Capture the cell that displays the provided text and extract its [X, Y] central coordinate. 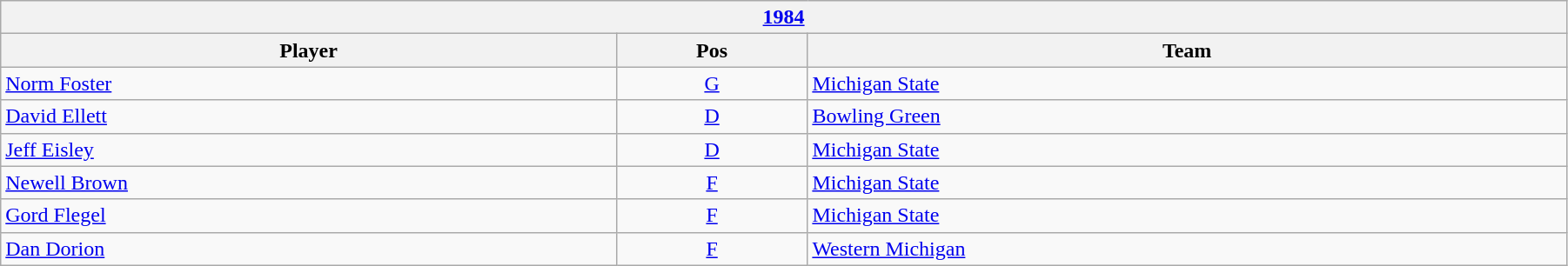
G [712, 83]
Pos [712, 50]
Norm Foster [309, 83]
Dan Dorion [309, 249]
David Ellett [309, 116]
Jeff Eisley [309, 150]
Team [1187, 50]
Gord Flegel [309, 216]
Western Michigan [1187, 249]
Bowling Green [1187, 116]
Newell Brown [309, 183]
1984 [784, 17]
Player [309, 50]
